Return [x, y] of the center of cell containing provided text 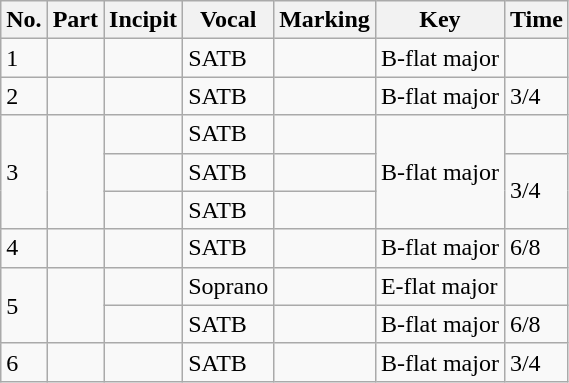
5 [24, 305]
Vocal [228, 20]
Time [536, 20]
6 [24, 362]
E-flat major [440, 286]
2 [24, 96]
4 [24, 248]
Key [440, 20]
1 [24, 58]
3 [24, 172]
No. [24, 20]
Incipit [144, 20]
Soprano [228, 286]
Marking [325, 20]
Part [75, 20]
